Pinpoint the cell where the given text exists, returning its [X, Y] midpoint coordinate. 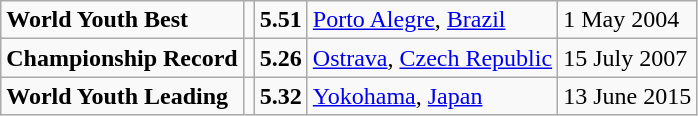
15 July 2007 [628, 58]
5.26 [280, 58]
World Youth Best [122, 20]
Championship Record [122, 58]
13 June 2015 [628, 96]
World Youth Leading [122, 96]
5.51 [280, 20]
5.32 [280, 96]
Porto Alegre, Brazil [432, 20]
Ostrava, Czech Republic [432, 58]
1 May 2004 [628, 20]
Yokohama, Japan [432, 96]
